Find where the given text appears and provide that cell's center as (X, Y) coordinate. 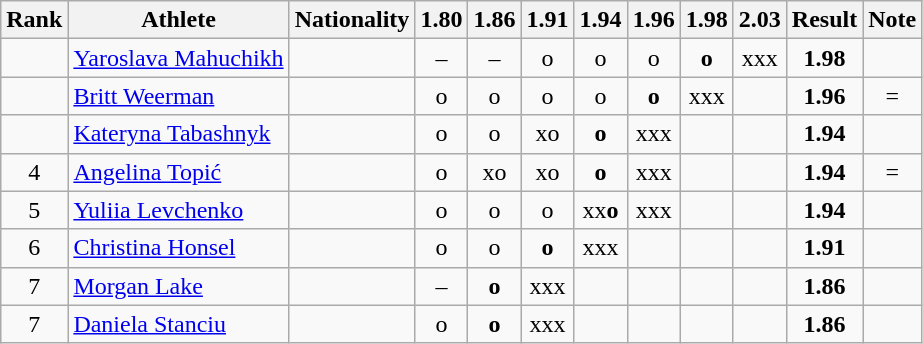
Yaroslava Mahuchikh (178, 58)
Note (892, 20)
Britt Weerman (178, 96)
Morgan Lake (178, 286)
2.03 (760, 20)
6 (34, 248)
Result (824, 20)
Kateryna Tabashnyk (178, 134)
Rank (34, 20)
Daniela Stanciu (178, 324)
Athlete (178, 20)
5 (34, 210)
Angelina Topić (178, 172)
xxo (600, 210)
1.80 (442, 20)
4 (34, 172)
Yuliia Levchenko (178, 210)
Nationality (352, 20)
Christina Honsel (178, 248)
